Provide the (x, y) coordinate of the cell's center where the given text is located.  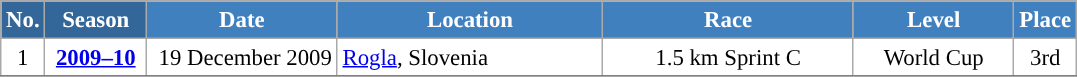
19 December 2009 (242, 58)
Season (96, 20)
1 (23, 58)
Rogla, Slovenia (470, 58)
Date (242, 20)
World Cup (934, 58)
Level (934, 20)
No. (23, 20)
3rd (1045, 58)
2009–10 (96, 58)
Location (470, 20)
Race (728, 20)
1.5 km Sprint C (728, 58)
Place (1045, 20)
